Determine the (X, Y) coordinate at the center of the cell enclosing the given text.  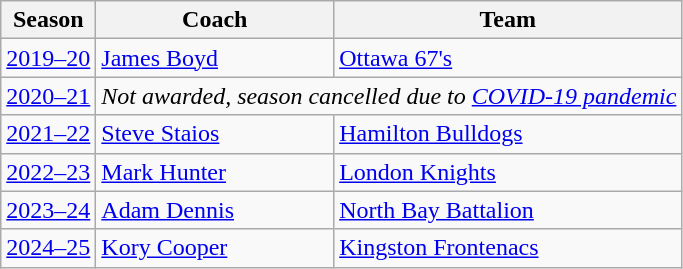
Team (508, 20)
Ottawa 67's (508, 58)
Kory Cooper (215, 248)
2020–21 (48, 96)
2022–23 (48, 172)
Mark Hunter (215, 172)
2024–25 (48, 248)
2019–20 (48, 58)
2023–24 (48, 210)
Adam Dennis (215, 210)
Hamilton Bulldogs (508, 134)
Season (48, 20)
Not awarded, season cancelled due to COVID-19 pandemic (389, 96)
Kingston Frontenacs (508, 248)
Coach (215, 20)
London Knights (508, 172)
North Bay Battalion (508, 210)
2021–22 (48, 134)
James Boyd (215, 58)
Steve Staios (215, 134)
